Search for the cell housing the specified text and yield its [X, Y] center coordinate. 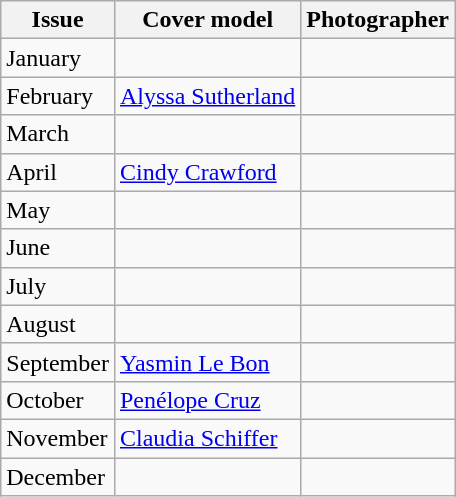
November [58, 438]
September [58, 362]
October [58, 400]
Cindy Crawford [207, 172]
Penélope Cruz [207, 400]
January [58, 58]
April [58, 172]
August [58, 324]
February [58, 96]
Yasmin Le Bon [207, 362]
Claudia Schiffer [207, 438]
June [58, 248]
July [58, 286]
Alyssa Sutherland [207, 96]
December [58, 477]
Photographer [378, 20]
March [58, 134]
Issue [58, 20]
May [58, 210]
Cover model [207, 20]
